Capture the cell that displays the provided text and extract its [X, Y] central coordinate. 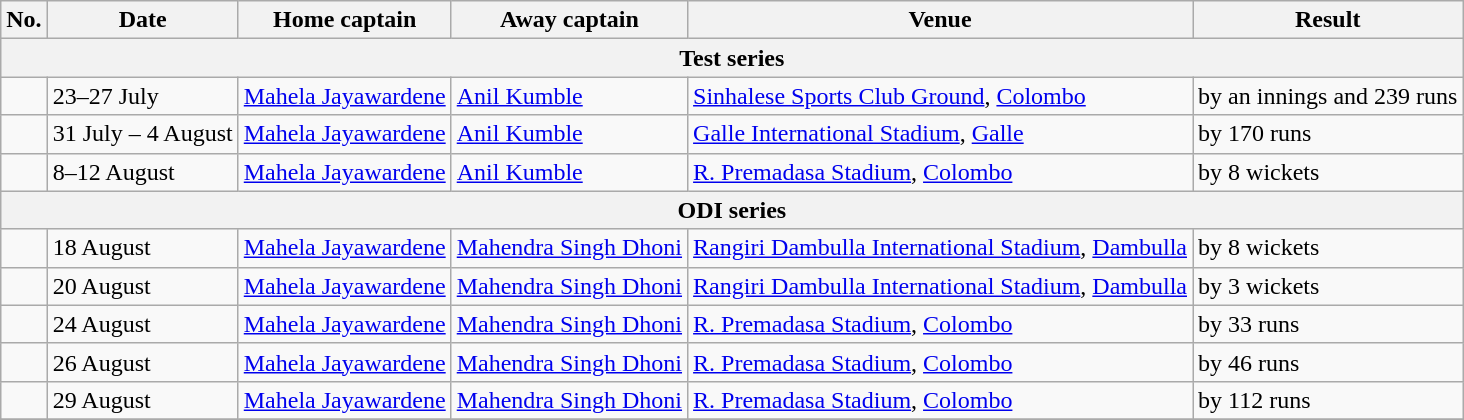
by 3 wickets [1328, 286]
Galle International Stadium, Galle [940, 134]
Date [142, 20]
by an innings and 239 runs [1328, 96]
31 July – 4 August [142, 134]
No. [24, 20]
Sinhalese Sports Club Ground, Colombo [940, 96]
8–12 August [142, 172]
29 August [142, 400]
Home captain [344, 20]
by 46 runs [1328, 362]
by 33 runs [1328, 324]
20 August [142, 286]
by 170 runs [1328, 134]
Result [1328, 20]
26 August [142, 362]
23–27 July [142, 96]
Away captain [569, 20]
ODI series [732, 210]
18 August [142, 248]
Venue [940, 20]
by 112 runs [1328, 400]
Test series [732, 58]
24 August [142, 324]
